Pinpoint the cell where the given text exists, returning its [X, Y] midpoint coordinate. 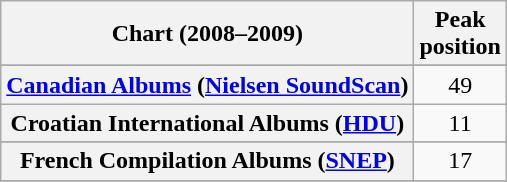
Croatian International Albums (HDU) [208, 123]
11 [460, 123]
Canadian Albums (Nielsen SoundScan) [208, 85]
Chart (2008–2009) [208, 34]
49 [460, 85]
French Compilation Albums (SNEP) [208, 161]
17 [460, 161]
Peakposition [460, 34]
